Scan for the cell matching the given text and deliver its [x, y] coordinate at center. 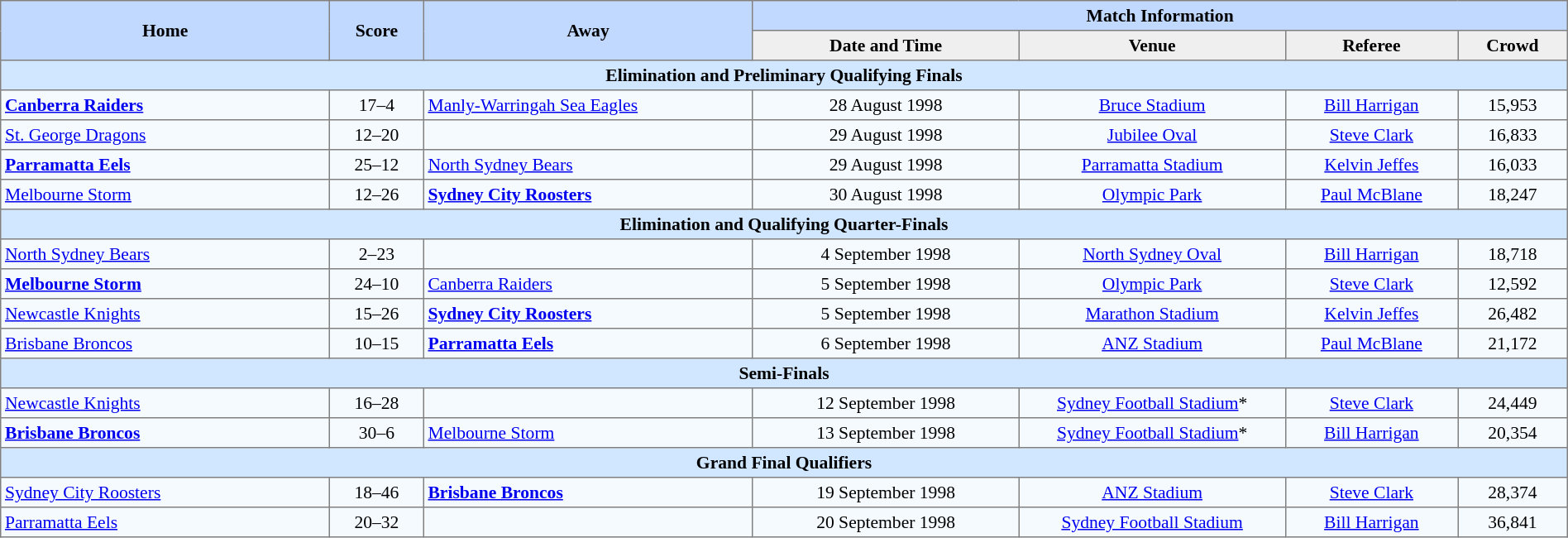
Sydney Football Stadium [1152, 522]
18,718 [1513, 254]
Parramatta Stadium [1152, 165]
Semi-Finals [784, 373]
36,841 [1513, 522]
15,953 [1513, 105]
4 September 1998 [886, 254]
Venue [1152, 46]
25–12 [377, 165]
Bruce Stadium [1152, 105]
Crowd [1513, 46]
Score [377, 31]
26,482 [1513, 314]
Jubilee Oval [1152, 135]
16–28 [377, 403]
Home [165, 31]
20–32 [377, 522]
Elimination and Qualifying Quarter-Finals [784, 224]
Elimination and Preliminary Qualifying Finals [784, 75]
15–26 [377, 314]
28,374 [1513, 492]
Referee [1371, 46]
12,592 [1513, 284]
16,033 [1513, 165]
30–6 [377, 433]
Match Information [1159, 16]
24–10 [377, 284]
20 September 1998 [886, 522]
20,354 [1513, 433]
2–23 [377, 254]
Marathon Stadium [1152, 314]
18,247 [1513, 195]
30 August 1998 [886, 195]
St. George Dragons [165, 135]
12–20 [377, 135]
17–4 [377, 105]
18–46 [377, 492]
Grand Final Qualifiers [784, 463]
North Sydney Oval [1152, 254]
21,172 [1513, 343]
10–15 [377, 343]
24,449 [1513, 403]
19 September 1998 [886, 492]
Away [588, 31]
13 September 1998 [886, 433]
Manly-Warringah Sea Eagles [588, 105]
6 September 1998 [886, 343]
28 August 1998 [886, 105]
12 September 1998 [886, 403]
Date and Time [886, 46]
16,833 [1513, 135]
12–26 [377, 195]
